Find where the given text appears and provide that cell's center as (x, y) coordinate. 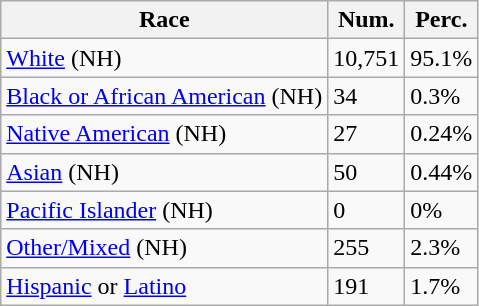
White (NH) (164, 58)
95.1% (442, 58)
0.44% (442, 172)
Native American (NH) (164, 134)
10,751 (366, 58)
27 (366, 134)
Black or African American (NH) (164, 96)
Other/Mixed (NH) (164, 248)
2.3% (442, 248)
0.24% (442, 134)
191 (366, 286)
255 (366, 248)
Race (164, 20)
Asian (NH) (164, 172)
0 (366, 210)
Pacific Islander (NH) (164, 210)
Hispanic or Latino (164, 286)
0.3% (442, 96)
Num. (366, 20)
Perc. (442, 20)
34 (366, 96)
1.7% (442, 286)
50 (366, 172)
0% (442, 210)
